Return [X, Y] of the center of cell containing provided text 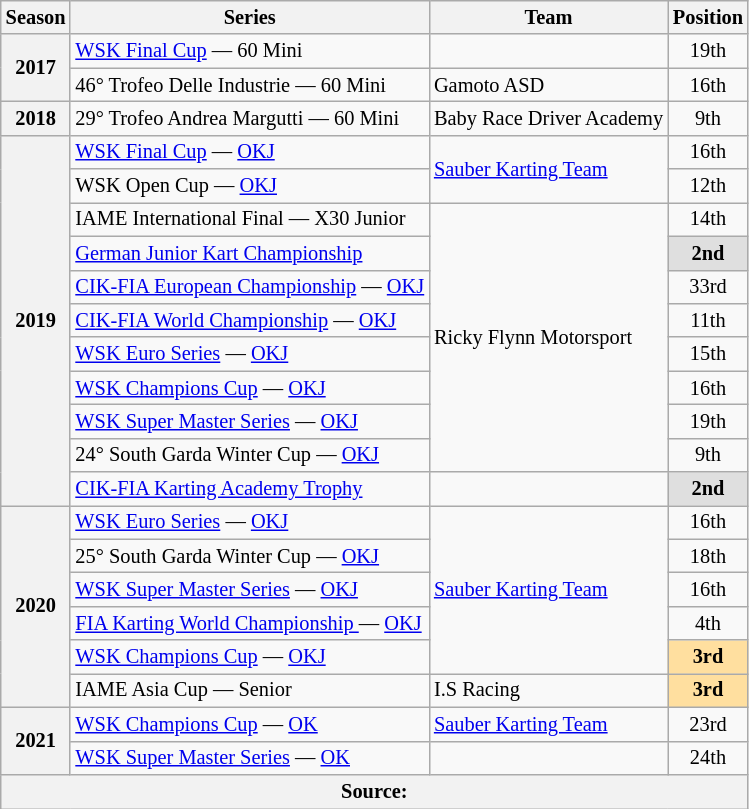
CIK-FIA European Championship — OKJ [250, 287]
CIK-FIA Karting Academy Trophy [250, 489]
WSK Champions Cup — OK [250, 724]
CIK-FIA World Championship — OKJ [250, 320]
FIA Karting World Championship — OKJ [250, 623]
IAME International Final — X30 Junior [250, 219]
46° Trofeo Delle Industrie — 60 Mini [250, 85]
24th [708, 758]
2018 [36, 118]
23rd [708, 724]
WSK Open Cup — OKJ [250, 186]
2019 [36, 320]
Position [708, 17]
Season [36, 17]
25° South Garda Winter Cup — OKJ [250, 556]
Series [250, 17]
Source: [374, 791]
Ricky Flynn Motorsport [548, 336]
I.S Racing [548, 690]
29° Trofeo Andrea Margutti — 60 Mini [250, 118]
German Junior Kart Championship [250, 253]
14th [708, 219]
18th [708, 556]
4th [708, 623]
WSK Final Cup — OKJ [250, 152]
Team [548, 17]
24° South Garda Winter Cup — OKJ [250, 455]
IAME Asia Cup — Senior [250, 690]
WSK Final Cup — 60 Mini [250, 51]
33rd [708, 287]
Gamoto ASD [548, 85]
15th [708, 354]
11th [708, 320]
2017 [36, 68]
12th [708, 186]
WSK Super Master Series — OK [250, 758]
Baby Race Driver Academy [548, 118]
2020 [36, 606]
2021 [36, 740]
